Search for the cell housing the specified text and yield its (X, Y) center coordinate. 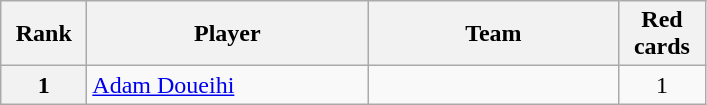
Rank (44, 34)
Team (494, 34)
Red cards (662, 34)
Player (228, 34)
Adam Doueihi (228, 85)
